Pinpoint the cell where the given text exists, returning its [x, y] midpoint coordinate. 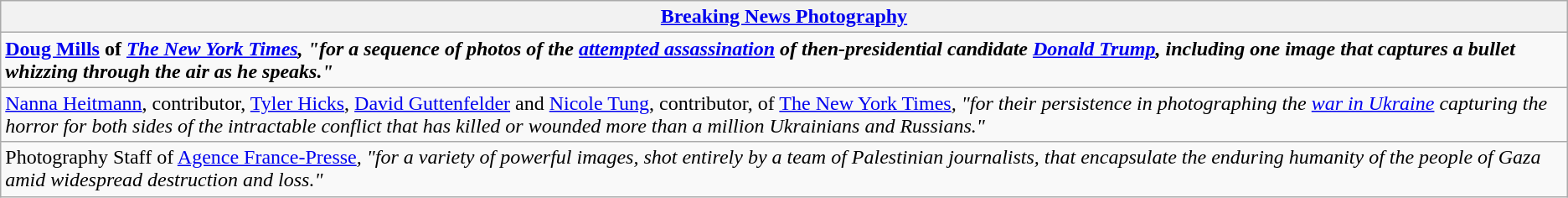
Breaking News Photography [784, 17]
